Determine the [x, y] coordinate at the center of the cell enclosing the given text.  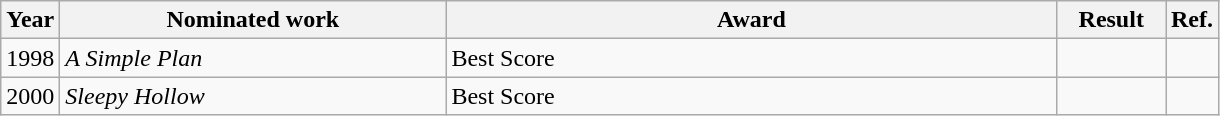
1998 [30, 58]
Sleepy Hollow [253, 96]
Ref. [1192, 20]
Award [752, 20]
Result [1112, 20]
Nominated work [253, 20]
Year [30, 20]
2000 [30, 96]
A Simple Plan [253, 58]
